Return the (X, Y) coordinate for the center point of the cell that contains the specified text.  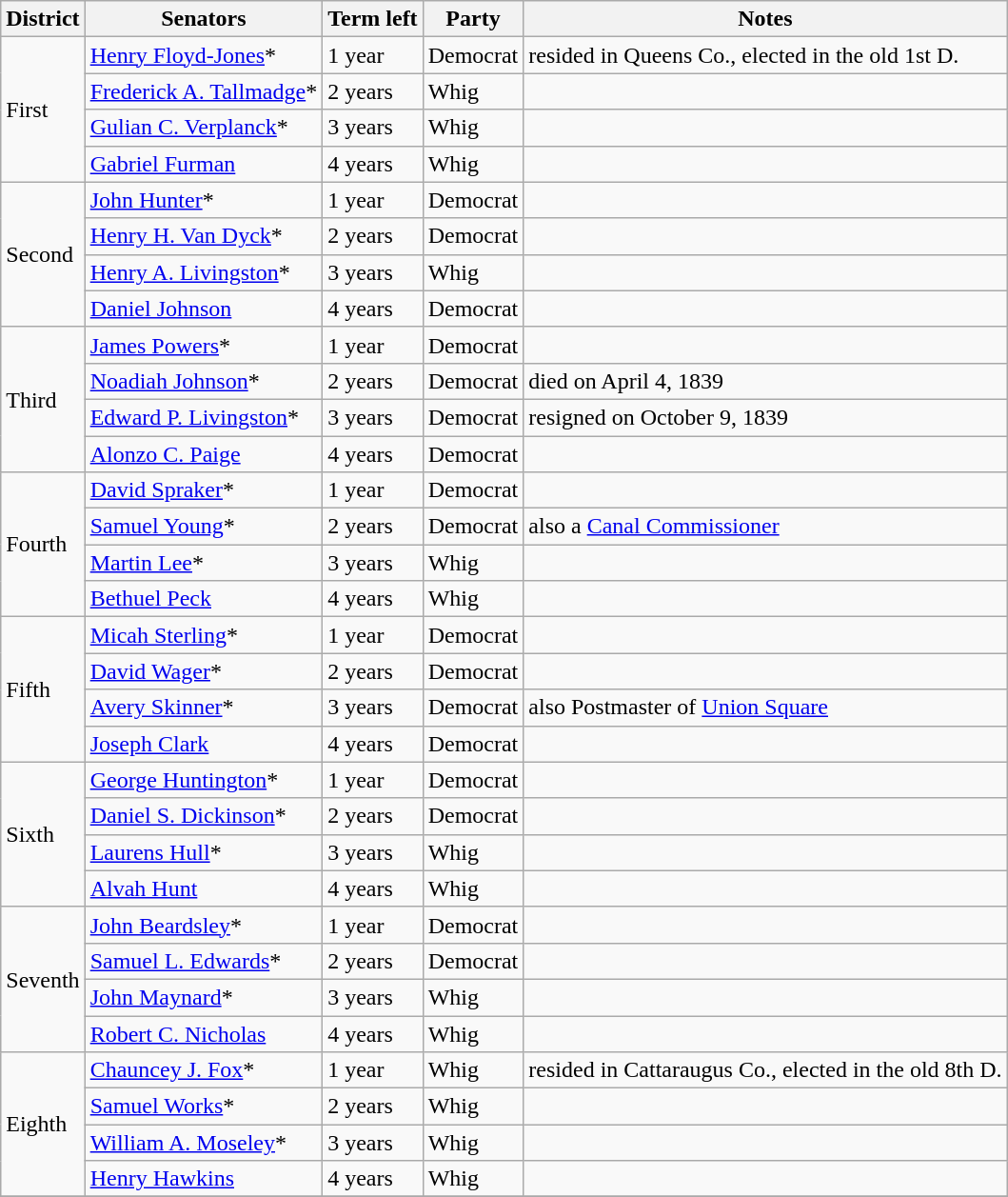
Avery Skinner* (204, 708)
Samuel L. Edwards* (204, 961)
resided in Cattaraugus Co., elected in the old 8th D. (765, 1070)
Samuel Young* (204, 527)
George Huntington* (204, 780)
Gabriel Furman (204, 164)
Notes (765, 19)
Henry Floyd-Jones* (204, 55)
Robert C. Nicholas (204, 1033)
William A. Moseley* (204, 1143)
Eighth (43, 1125)
Micah Sterling* (204, 635)
Bethuel Peck (204, 599)
resigned on October 9, 1839 (765, 417)
Fourth (43, 545)
Alonzo C. Paige (204, 454)
Henry Hawkins (204, 1179)
First (43, 110)
John Beardsley* (204, 925)
David Spraker* (204, 490)
John Hunter* (204, 200)
Senators (204, 19)
died on April 4, 1839 (765, 381)
Sixth (43, 834)
Seventh (43, 979)
Alvah Hunt (204, 888)
also Postmaster of Union Square (765, 708)
Term left (373, 19)
Third (43, 399)
also a Canal Commissioner (765, 527)
District (43, 19)
Frederick A. Tallmadge* (204, 91)
Henry A. Livingston* (204, 272)
Henry H. Van Dyck* (204, 236)
James Powers* (204, 345)
Fifth (43, 689)
John Maynard* (204, 997)
Samuel Works* (204, 1107)
Noadiah Johnson* (204, 381)
Martin Lee* (204, 563)
Edward P. Livingston* (204, 417)
David Wager* (204, 671)
Laurens Hull* (204, 852)
Party (473, 19)
resided in Queens Co., elected in the old 1st D. (765, 55)
Chauncey J. Fox* (204, 1070)
Gulian C. Verplanck* (204, 128)
Daniel Johnson (204, 309)
Second (43, 254)
Daniel S. Dickinson* (204, 816)
Joseph Clark (204, 744)
